Return the (X, Y) coordinate for the center point of the cell that contains the specified text.  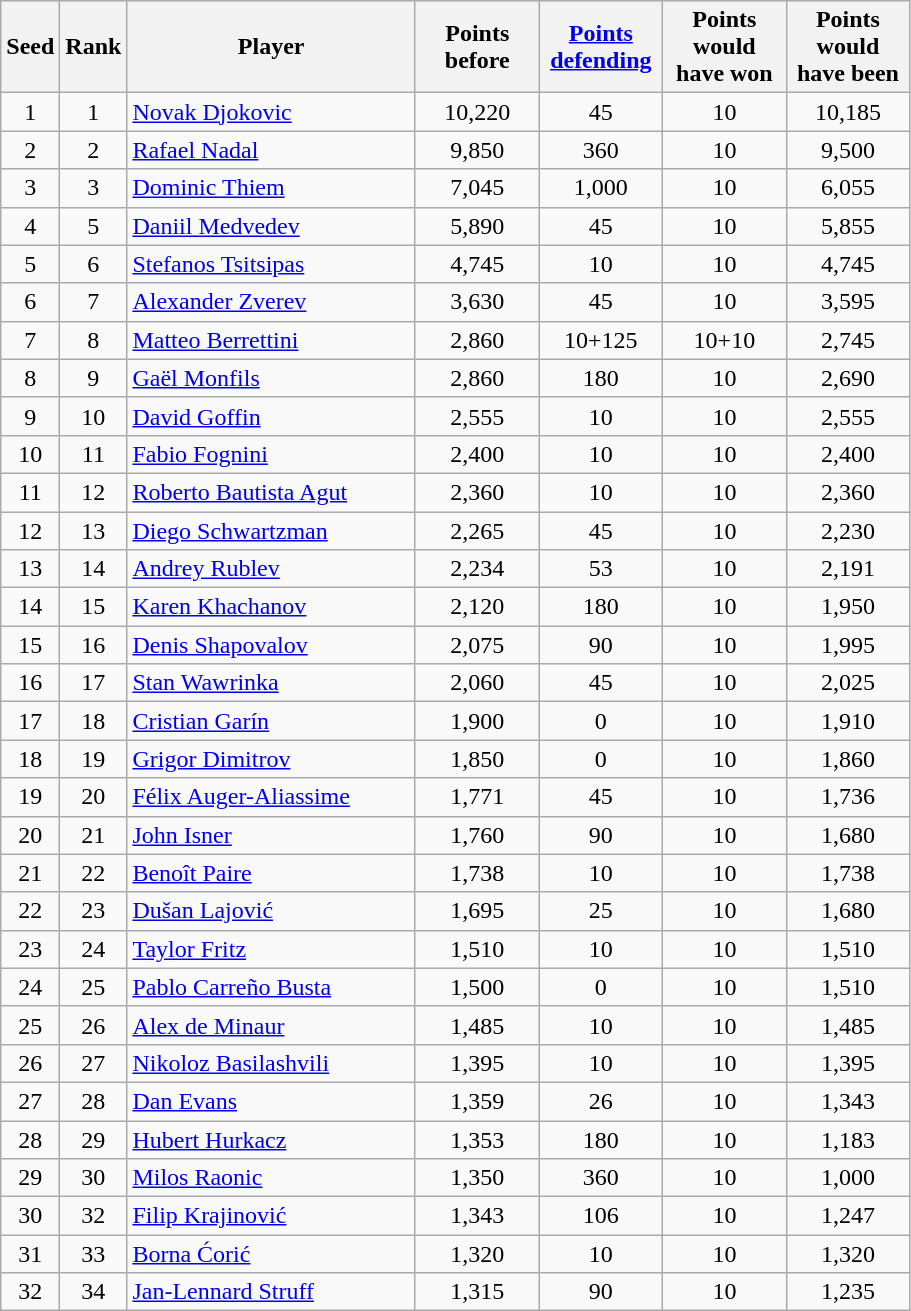
1,760 (477, 835)
1,247 (848, 1216)
1,350 (477, 1178)
Matteo Berrettini (272, 340)
1,359 (477, 1101)
1,860 (848, 759)
1,695 (477, 911)
Points before (477, 47)
2,075 (477, 645)
5,890 (477, 226)
1,771 (477, 797)
Stefanos Tsitsipas (272, 264)
2,690 (848, 378)
Grigor Dimitrov (272, 759)
Novak Djokovic (272, 112)
Seed (30, 47)
Points would have been (848, 47)
Nikoloz Basilashvili (272, 1063)
Andrey Rublev (272, 569)
Points would have won (725, 47)
3,595 (848, 302)
Alexander Zverev (272, 302)
1,900 (477, 721)
Borna Ćorić (272, 1254)
Fabio Fognini (272, 454)
3,630 (477, 302)
4 (30, 226)
6,055 (848, 188)
5,855 (848, 226)
Alex de Minaur (272, 1025)
2,265 (477, 531)
1,183 (848, 1139)
Player (272, 47)
1,910 (848, 721)
Milos Raonic (272, 1178)
1,850 (477, 759)
9,850 (477, 150)
1,235 (848, 1292)
2,025 (848, 683)
Daniil Medvedev (272, 226)
1,950 (848, 607)
Pablo Carreño Busta (272, 987)
10,220 (477, 112)
Dominic Thiem (272, 188)
Denis Shapovalov (272, 645)
2,191 (848, 569)
Dušan Lajović (272, 911)
2,120 (477, 607)
10+10 (725, 340)
2,745 (848, 340)
Filip Krajinović (272, 1216)
Félix Auger-Aliassime (272, 797)
Diego Schwartzman (272, 531)
Roberto Bautista Agut (272, 492)
Dan Evans (272, 1101)
Rafael Nadal (272, 150)
1,353 (477, 1139)
7,045 (477, 188)
Benoît Paire (272, 873)
Jan-Lennard Struff (272, 1292)
John Isner (272, 835)
Points defending (601, 47)
34 (94, 1292)
Karen Khachanov (272, 607)
1,315 (477, 1292)
31 (30, 1254)
2,234 (477, 569)
Hubert Hurkacz (272, 1139)
9,500 (848, 150)
1,995 (848, 645)
Taylor Fritz (272, 949)
Rank (94, 47)
10,185 (848, 112)
53 (601, 569)
Cristian Garín (272, 721)
33 (94, 1254)
2,060 (477, 683)
2,230 (848, 531)
David Goffin (272, 416)
Gaël Monfils (272, 378)
1,736 (848, 797)
1,500 (477, 987)
10+125 (601, 340)
106 (601, 1216)
Stan Wawrinka (272, 683)
